Return the [x, y] coordinate for the center point of the cell that contains the specified text.  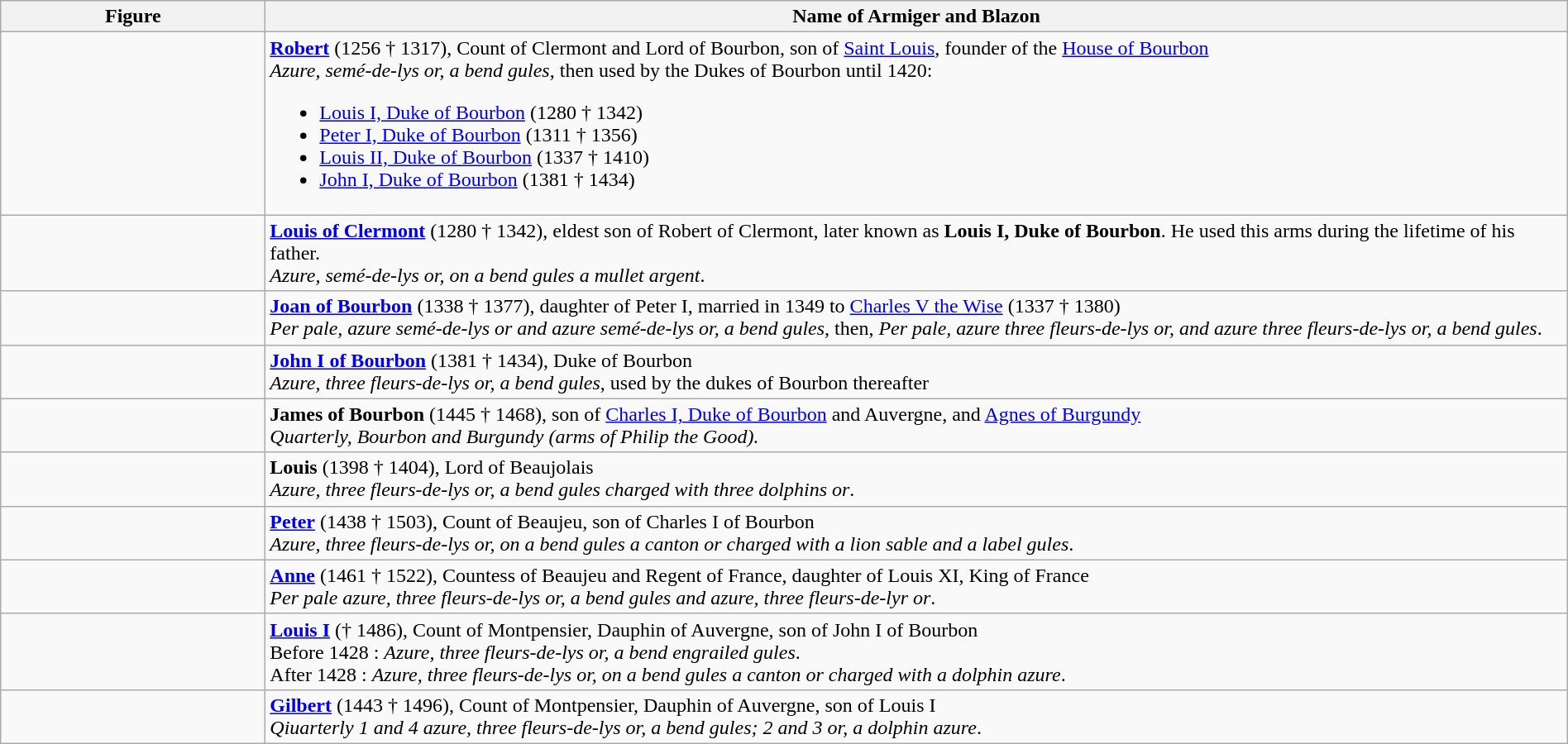
Figure [133, 17]
Name of Armiger and Blazon [916, 17]
Louis (1398 † 1404), Lord of BeaujolaisAzure, three fleurs-de-lys or, a bend gules charged with three dolphins or. [916, 479]
John I of Bourbon (1381 † 1434), Duke of BourbonAzure, three fleurs-de-lys or, a bend gules, used by the dukes of Bourbon thereafter [916, 372]
